Return the [x, y] coordinate for the center point of the cell that contains the specified text.  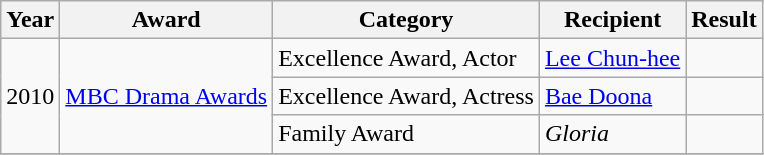
Lee Chun-hee [612, 58]
Excellence Award, Actor [406, 58]
Bae Doona [612, 96]
Category [406, 20]
MBC Drama Awards [166, 96]
2010 [30, 96]
Recipient [612, 20]
Excellence Award, Actress [406, 96]
Result [724, 20]
Family Award [406, 134]
Gloria [612, 134]
Award [166, 20]
Year [30, 20]
